Extract the (X, Y) coordinate from the center of the cell holding the provided text.  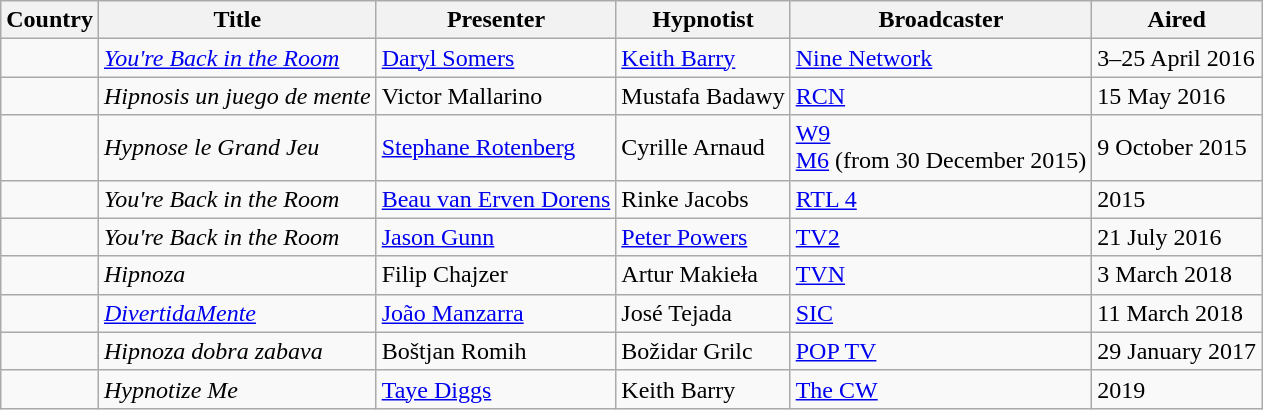
9 October 2015 (1177, 148)
Taye Diggs (496, 389)
Daryl Somers (496, 58)
3 March 2018 (1177, 275)
Hipnosis un juego de mente (237, 96)
29 January 2017 (1177, 351)
Title (237, 20)
Artur Makieła (703, 275)
Božidar Grilc (703, 351)
11 March 2018 (1177, 313)
Hipnoza dobra zabava (237, 351)
Cyrille Arnaud (703, 148)
Nine Network (941, 58)
SIC (941, 313)
Mustafa Badawy (703, 96)
José Tejada (703, 313)
Hypnotist (703, 20)
Victor Mallarino (496, 96)
TV2 (941, 237)
2019 (1177, 389)
Stephane Rotenberg (496, 148)
Filip Chajzer (496, 275)
3–25 April 2016 (1177, 58)
Hypnotize Me (237, 389)
Peter Powers (703, 237)
Beau van Erven Dorens (496, 199)
RTL 4 (941, 199)
TVN (941, 275)
21 July 2016 (1177, 237)
POP TV (941, 351)
Hypnose le Grand Jeu (237, 148)
Rinke Jacobs (703, 199)
Jason Gunn (496, 237)
Aired (1177, 20)
Country (50, 20)
2015 (1177, 199)
Hipnoza (237, 275)
W9M6 (from 30 December 2015) (941, 148)
15 May 2016 (1177, 96)
RCN (941, 96)
Boštjan Romih (496, 351)
DivertidaMente (237, 313)
The CW (941, 389)
João Manzarra (496, 313)
Presenter (496, 20)
Broadcaster (941, 20)
